Pinpoint the cell where the given text exists, returning its (x, y) midpoint coordinate. 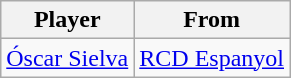
From (212, 20)
Player (68, 20)
Óscar Sielva (68, 58)
RCD Espanyol (212, 58)
